Output the [x, y] coordinate of the center of the cell containing the given text.  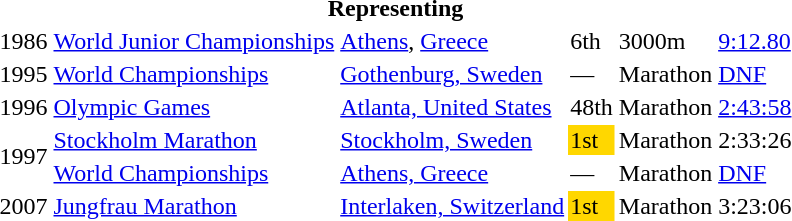
Interlaken, Switzerland [452, 206]
Stockholm Marathon [194, 140]
Stockholm, Sweden [452, 140]
48th [592, 107]
World Junior Championships [194, 41]
Olympic Games [194, 107]
6th [592, 41]
Gothenburg, Sweden [452, 74]
Jungfrau Marathon [194, 206]
Atlanta, United States [452, 107]
3000m [665, 41]
